Provide the [X, Y] coordinate of the cell's center where the given text is located.  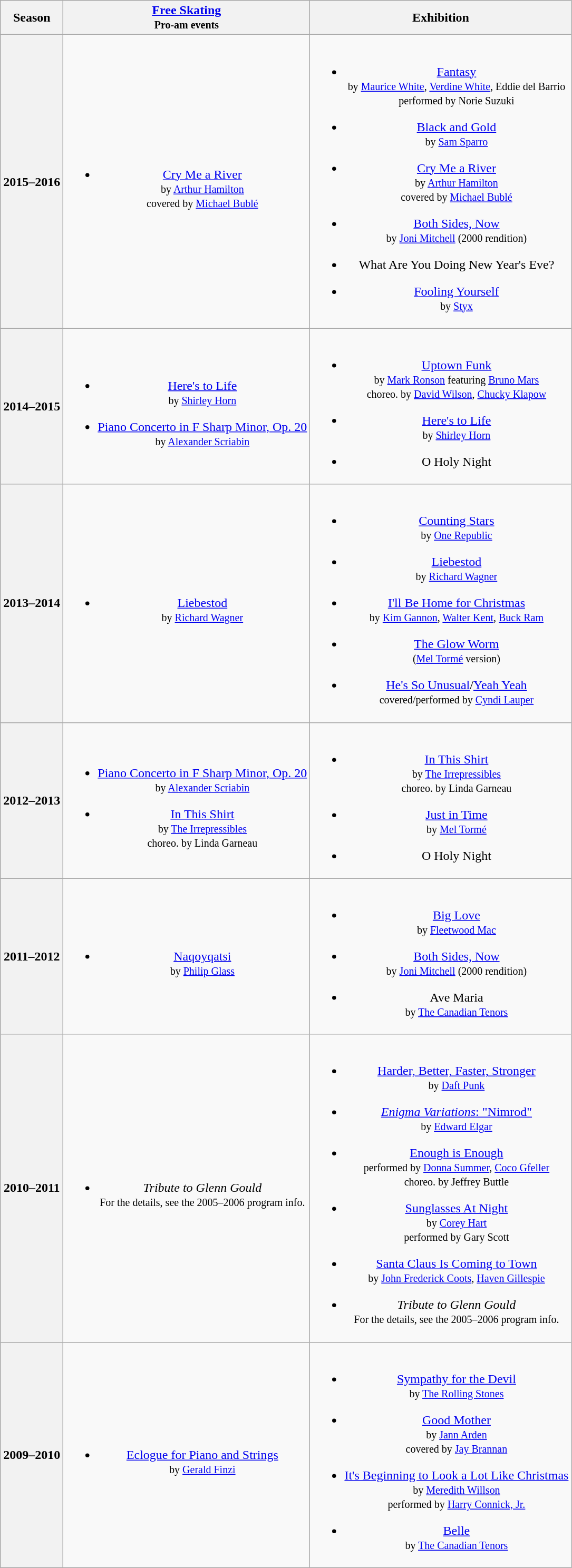
Eclogue for Piano and Strings by Gerald Finzi [187, 1455]
Tribute to Glenn Gould For the details, see the 2005–2006 program info. [187, 1188]
Piano Concerto in F Sharp Minor, Op. 20 by Alexander Scriabin In This Shirt by The Irrepressibles choreo. by Linda Garneau [187, 800]
Here's to Life by Shirley Horn Piano Concerto in F Sharp Minor, Op. 20 by Alexander Scriabin [187, 406]
Free Skating Pro-am events [187, 18]
2015–2016 [32, 181]
2009–2010 [32, 1455]
Uptown Funk by Mark Ronson featuring Bruno Mars choreo. by David Wilson, Chucky KlapowHere's to Life by Shirley Horn O Holy Night [441, 406]
Exhibition [441, 18]
Naqoyqatsi by Philip Glass [187, 956]
2013–2014 [32, 603]
Cry Me a River by Arthur Hamilton covered by Michael Bublé [187, 181]
Big Love by Fleetwood Mac Both Sides, Now by Joni Mitchell (2000 rendition) Ave Maria by The Canadian Tenors [441, 956]
Season [32, 18]
2010–2011 [32, 1188]
Liebestod by Richard Wagner [187, 603]
2014–2015 [32, 406]
2012–2013 [32, 800]
2011–2012 [32, 956]
In This Shirt by The Irrepressibles choreo. by Linda GarneauJust in Time by Mel Tormé O Holy Night [441, 800]
